Determine the (x, y) coordinate at the center of the cell enclosing the given text.  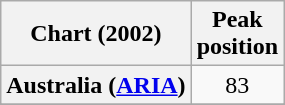
83 (237, 85)
Peakposition (237, 34)
Australia (ARIA) (96, 85)
Chart (2002) (96, 34)
